From the cell containing the given text, extract its center point as (X, Y) coordinate. 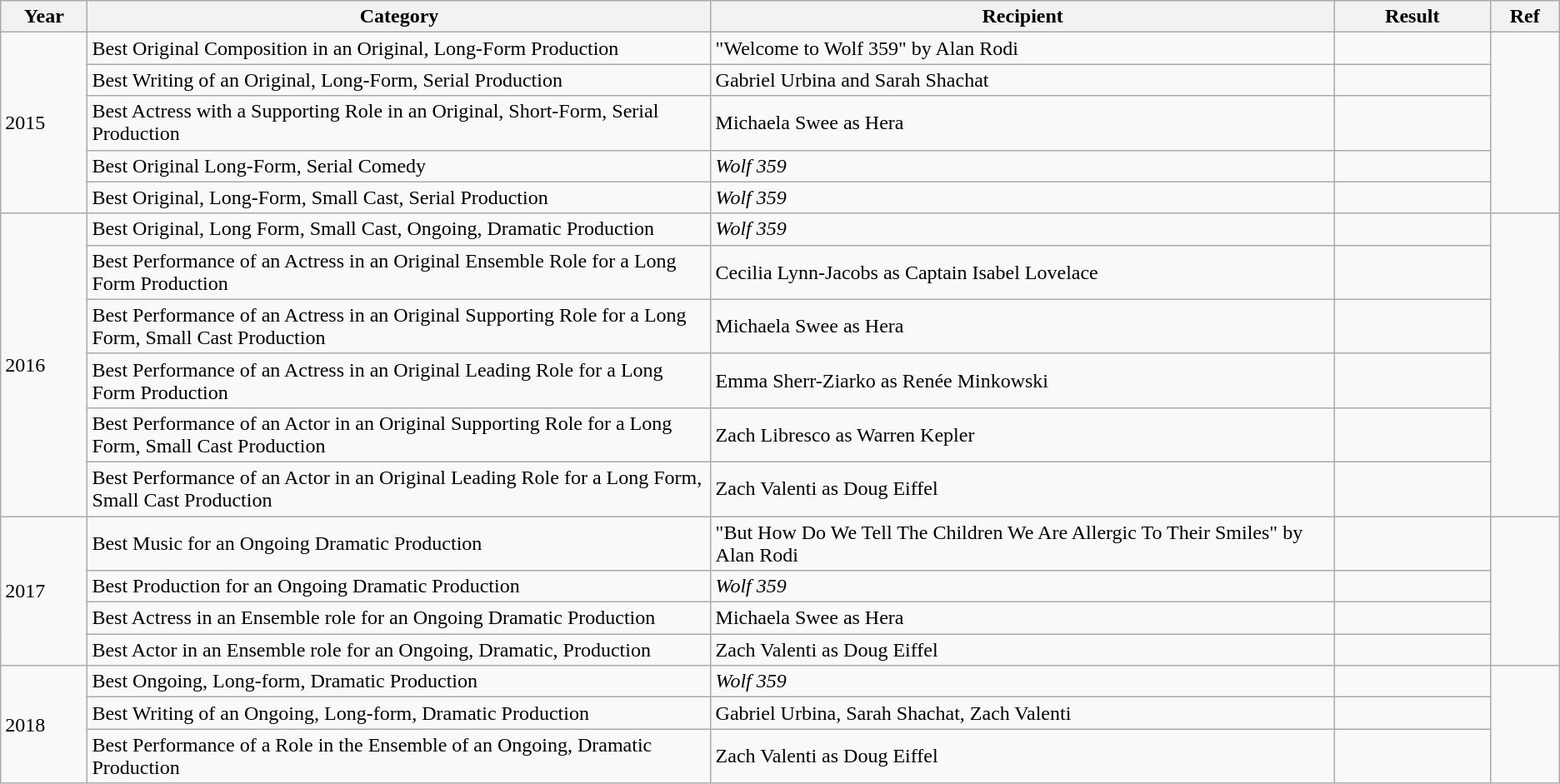
Zach Libresco as Warren Kepler (1022, 435)
Gabriel Urbina, Sarah Shachat, Zach Valenti (1022, 713)
"But How Do We Tell The Children We Are Allergic To Their Smiles" by Alan Rodi (1022, 543)
Recipient (1022, 17)
2018 (44, 725)
Best Actress with a Supporting Role in an Original, Short-Form, Serial Production (399, 123)
Best Original, Long Form, Small Cast, Ongoing, Dramatic Production (399, 229)
Best Performance of an Actress in an Original Ensemble Role for a Long Form Production (399, 272)
Best Original Long-Form, Serial Comedy (399, 166)
Result (1412, 17)
Best Performance of an Actor in an Original Supporting Role for a Long Form, Small Cast Production (399, 435)
2016 (44, 365)
"Welcome to Wolf 359" by Alan Rodi (1022, 48)
Best Music for an Ongoing Dramatic Production (399, 543)
Best Original Composition in an Original, Long-Form Production (399, 48)
2015 (44, 123)
2017 (44, 592)
Best Writing of an Original, Long-Form, Serial Production (399, 80)
Best Performance of an Actress in an Original Leading Role for a Long Form Production (399, 380)
Cecilia Lynn-Jacobs as Captain Isabel Lovelace (1022, 272)
Best Ongoing, Long-form, Dramatic Production (399, 682)
Ref (1525, 17)
Best Production for an Ongoing Dramatic Production (399, 587)
Best Writing of an Ongoing, Long-form, Dramatic Production (399, 713)
Category (399, 17)
Best Performance of a Role in the Ensemble of an Ongoing, Dramatic Production (399, 757)
Gabriel Urbina and Sarah Shachat (1022, 80)
Best Original, Long-Form, Small Cast, Serial Production (399, 197)
Best Actor in an Ensemble role for an Ongoing, Dramatic, Production (399, 650)
Emma Sherr-Ziarko as Renée Minkowski (1022, 380)
Best Actress in an Ensemble role for an Ongoing Dramatic Production (399, 618)
Year (44, 17)
Best Performance of an Actor in an Original Leading Role for a Long Form, Small Cast Production (399, 488)
Best Performance of an Actress in an Original Supporting Role for a Long Form, Small Cast Production (399, 327)
